Output the [X, Y] coordinate of the center of the cell containing the given text.  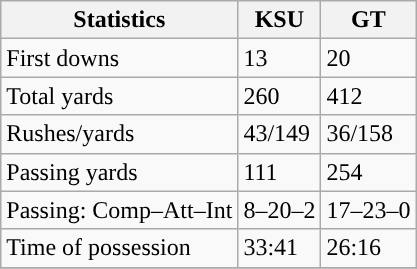
412 [368, 96]
33:41 [280, 248]
Passing yards [120, 172]
254 [368, 172]
43/149 [280, 134]
20 [368, 58]
KSU [280, 20]
Statistics [120, 20]
GT [368, 20]
111 [280, 172]
Passing: Comp–Att–Int [120, 210]
Rushes/yards [120, 134]
36/158 [368, 134]
First downs [120, 58]
260 [280, 96]
13 [280, 58]
26:16 [368, 248]
8–20–2 [280, 210]
Time of possession [120, 248]
Total yards [120, 96]
17–23–0 [368, 210]
